Return [x, y] of the center of cell containing provided text 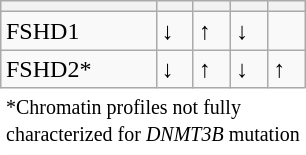
*Chromatin profiles not fully characterized for DNMT3B mutation [152, 120]
FSHD1 [78, 31]
FSHD2* [78, 69]
